Detect which cell encompasses the target text, then output its (x, y) center coordinate. 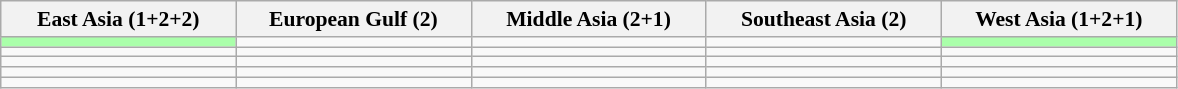
Middle Asia (2+1) (588, 19)
Southeast Asia (2) (824, 19)
European Gulf (2) (354, 19)
East Asia (1+2+2) (118, 19)
West Asia (1+2+1) (1058, 19)
